For the text-containing cell, return its midpoint in (X, Y) coordinate format. 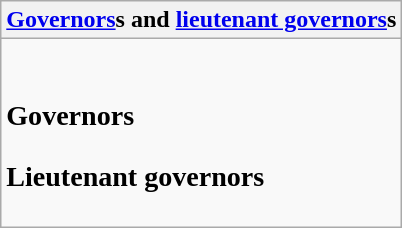
Governorss and lieutenant governorss (202, 20)
GovernorsLieutenant governors (202, 133)
